From the cell containing the given text, extract its center point as [x, y] coordinate. 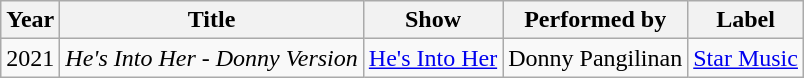
He's Into Her [432, 58]
Performed by [596, 20]
Show [432, 20]
He's Into Her - Donny Version [212, 58]
2021 [30, 58]
Title [212, 20]
Donny Pangilinan [596, 58]
Label [746, 20]
Star Music [746, 58]
Year [30, 20]
